Scan for the cell matching the given text and deliver its (x, y) coordinate at center. 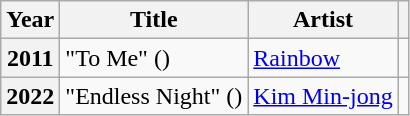
"To Me" () (154, 58)
Artist (323, 20)
"Endless Night" () (154, 96)
Year (30, 20)
2022 (30, 96)
2011 (30, 58)
Kim Min-jong (323, 96)
Title (154, 20)
Rainbow (323, 58)
